Locate the cell with the specified text and output its [X, Y] center coordinate. 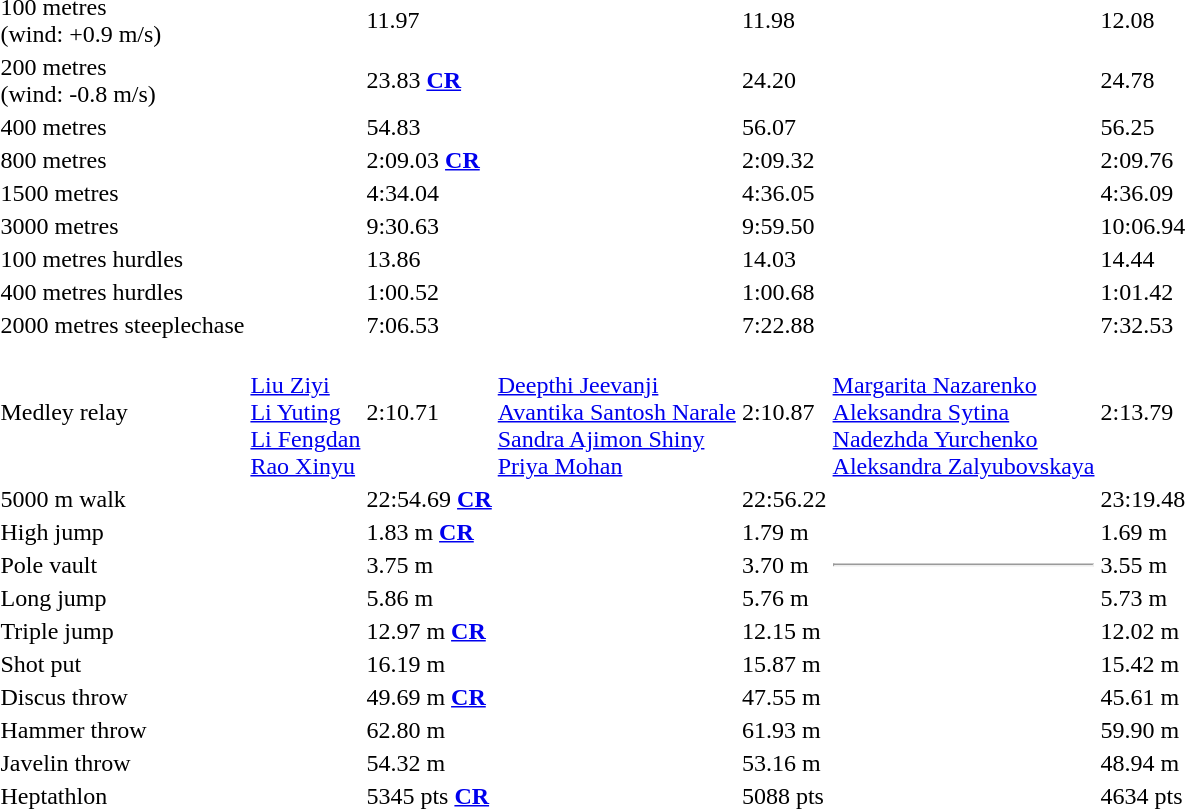
12.15 m [784, 631]
4:36.05 [784, 193]
47.55 m [784, 697]
Margarita NazarenkoAleksandra SytinaNadezhda YurchenkoAleksandra Zalyubovskaya [964, 412]
1.83 m CR [429, 532]
14.03 [784, 259]
61.93 m [784, 730]
2:09.32 [784, 160]
3.75 m [429, 565]
54.83 [429, 127]
24.20 [784, 80]
Deepthi JeevanjiAvantika Santosh NaraleSandra Ajimon ShinyPriya Mohan [616, 412]
22:54.69 CR [429, 499]
56.07 [784, 127]
3.70 m [784, 565]
16.19 m [429, 664]
13.86 [429, 259]
9:30.63 [429, 226]
15.87 m [784, 664]
5.76 m [784, 598]
2:09.03 CR [429, 160]
1:00.52 [429, 292]
49.69 m CR [429, 697]
22:56.22 [784, 499]
5.86 m [429, 598]
62.80 m [429, 730]
9:59.50 [784, 226]
23.83 CR [429, 80]
7:06.53 [429, 325]
1.79 m [784, 532]
54.32 m [429, 763]
12.97 m CR [429, 631]
1:00.68 [784, 292]
4:34.04 [429, 193]
2:10.87 [784, 412]
53.16 m [784, 763]
2:10.71 [429, 412]
Liu ZiyiLi YutingLi FengdanRao Xinyu [306, 412]
7:22.88 [784, 325]
